Return the (X, Y) coordinate for the center point of the cell that contains the specified text.  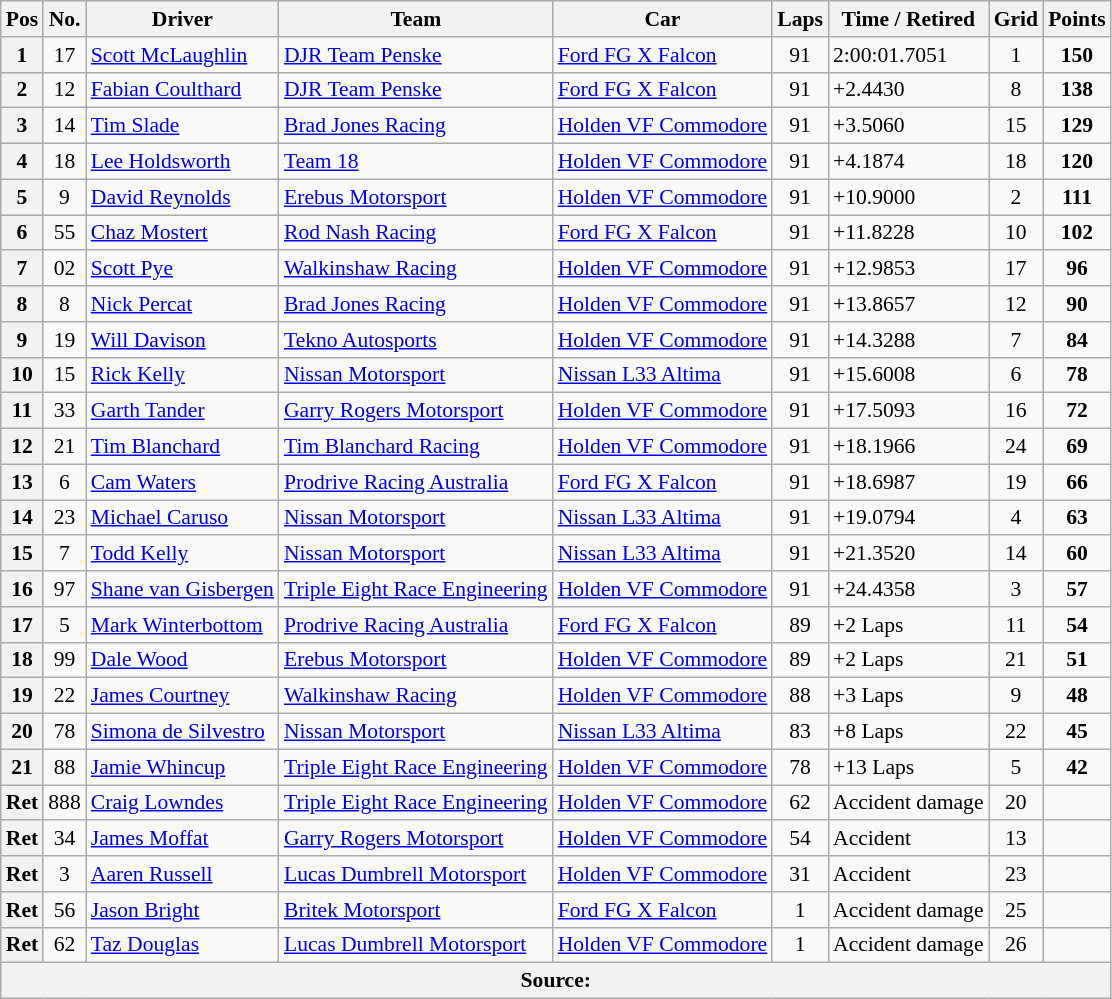
James Courtney (182, 696)
Rick Kelly (182, 375)
Lee Holdsworth (182, 162)
+3.5060 (908, 126)
99 (64, 660)
25 (1016, 910)
Pos (22, 19)
Chaz Mostert (182, 233)
888 (64, 803)
+15.6008 (908, 375)
+18.1966 (908, 447)
Craig Lowndes (182, 803)
Mark Winterbottom (182, 625)
Garth Tander (182, 411)
Tim Slade (182, 126)
+24.4358 (908, 589)
Fabian Coulthard (182, 90)
+13.8657 (908, 304)
Points (1077, 19)
42 (1077, 767)
Tim Blanchard (182, 447)
57 (1077, 589)
+21.3520 (908, 554)
31 (800, 874)
+14.3288 (908, 340)
60 (1077, 554)
Team (416, 19)
Cam Waters (182, 482)
+4.1874 (908, 162)
90 (1077, 304)
Team 18 (416, 162)
129 (1077, 126)
150 (1077, 55)
102 (1077, 233)
26 (1016, 945)
45 (1077, 732)
Car (663, 19)
Dale Wood (182, 660)
Jason Bright (182, 910)
69 (1077, 447)
Shane van Gisbergen (182, 589)
+11.8228 (908, 233)
+19.0794 (908, 518)
Michael Caruso (182, 518)
James Moffat (182, 839)
No. (64, 19)
02 (64, 269)
Grid (1016, 19)
+2.4430 (908, 90)
Will Davison (182, 340)
72 (1077, 411)
+13 Laps (908, 767)
Taz Douglas (182, 945)
Scott Pye (182, 269)
97 (64, 589)
Tekno Autosports (416, 340)
Laps (800, 19)
+18.6987 (908, 482)
Jamie Whincup (182, 767)
34 (64, 839)
111 (1077, 197)
Rod Nash Racing (416, 233)
Tim Blanchard Racing (416, 447)
66 (1077, 482)
Nick Percat (182, 304)
Todd Kelly (182, 554)
Scott McLaughlin (182, 55)
96 (1077, 269)
Driver (182, 19)
138 (1077, 90)
63 (1077, 518)
84 (1077, 340)
Source: (556, 981)
55 (64, 233)
24 (1016, 447)
2:00:01.7051 (908, 55)
+3 Laps (908, 696)
Aaren Russell (182, 874)
Britek Motorsport (416, 910)
+8 Laps (908, 732)
+17.5093 (908, 411)
33 (64, 411)
56 (64, 910)
83 (800, 732)
48 (1077, 696)
+12.9853 (908, 269)
Simona de Silvestro (182, 732)
+10.9000 (908, 197)
Time / Retired (908, 19)
David Reynolds (182, 197)
120 (1077, 162)
51 (1077, 660)
